Identify which cell holds the provided text, then report its [x, y] central coordinate. 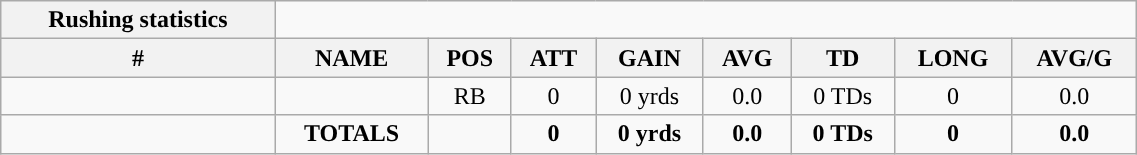
AVG/G [1074, 58]
TOTALS [352, 134]
POS [470, 58]
ATT [553, 58]
AVG [747, 58]
LONG [953, 58]
NAME [352, 58]
Rushing statistics [138, 20]
GAIN [650, 58]
# [138, 58]
RB [470, 96]
TD [842, 58]
